Return [x, y] of the center of cell containing provided text 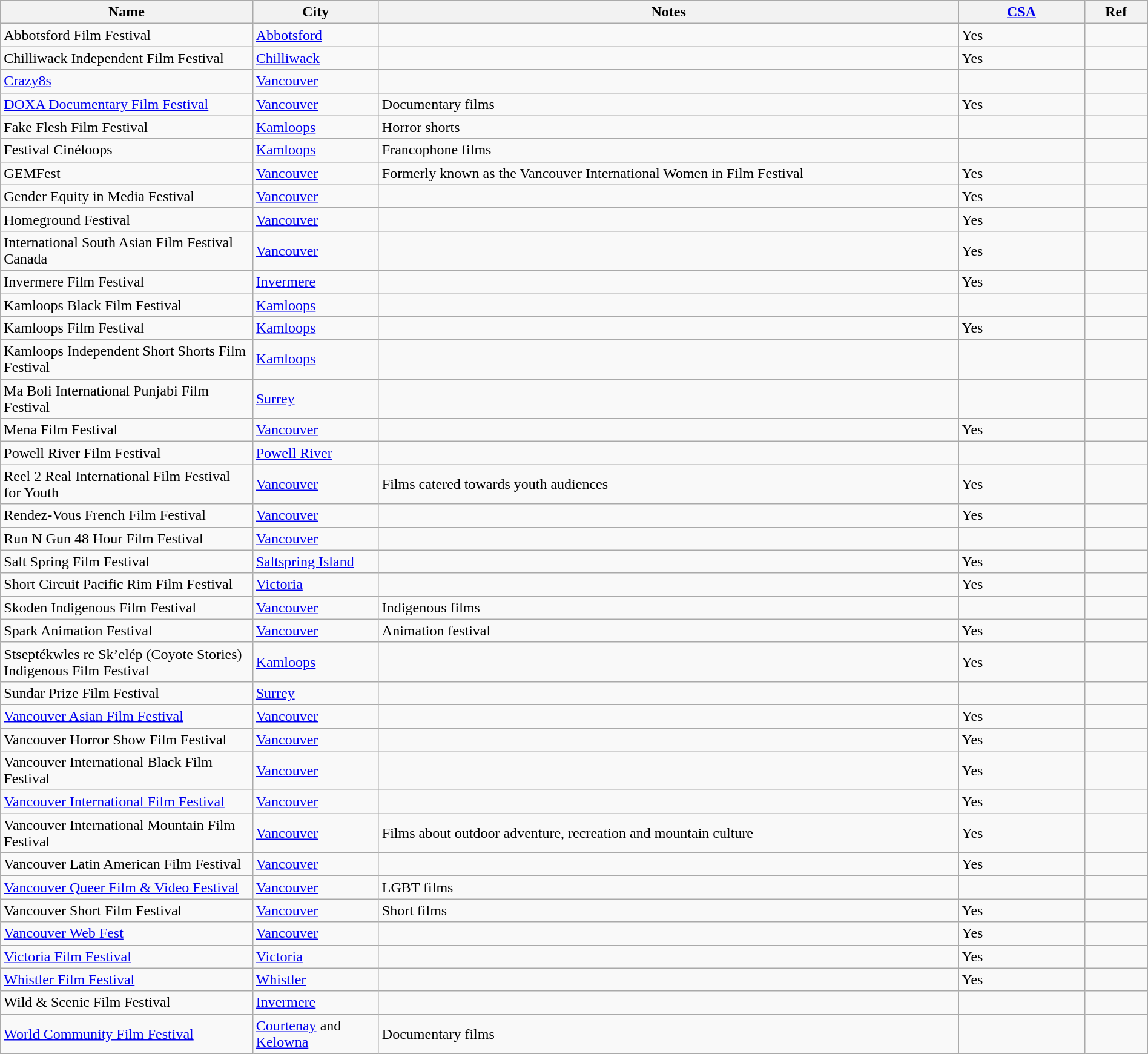
Skoden Indigenous Film Festival [127, 608]
Salt Spring Film Festival [127, 562]
Whistler Film Festival [127, 979]
Vancouver Horror Show Film Festival [127, 740]
Abbotsford [315, 35]
City [315, 12]
Wild & Scenic Film Festival [127, 1003]
Kamloops Black Film Festival [127, 305]
Films catered towards youth audiences [668, 485]
Short Circuit Pacific Rim Film Festival [127, 585]
Stseptékwles re Sk’elép (Coyote Stories) Indigenous Film Festival [127, 661]
Saltspring Island [315, 562]
DOXA Documentary Film Festival [127, 104]
Ref [1116, 12]
Abbotsford Film Festival [127, 35]
Reel 2 Real International Film Festival for Youth [127, 485]
Indigenous films [668, 608]
GEMFest [127, 173]
Vancouver Asian Film Festival [127, 716]
Notes [668, 12]
CSA [1021, 12]
Vancouver Web Fest [127, 933]
Crazy8s [127, 81]
Kamloops Film Festival [127, 328]
Vancouver International Mountain Film Festival [127, 834]
Victoria Film Festival [127, 956]
Vancouver Queer Film & Video Festival [127, 887]
Horror shorts [668, 127]
Fake Flesh Film Festival [127, 127]
Invermere Film Festival [127, 282]
Francophone films [668, 150]
International South Asian Film Festival Canada [127, 251]
Sundar Prize Film Festival [127, 693]
Rendez-Vous French Film Festival [127, 515]
Vancouver International Black Film Festival [127, 771]
Powell River Film Festival [127, 453]
Short films [668, 910]
Films about outdoor adventure, recreation and mountain culture [668, 834]
Powell River [315, 453]
Gender Equity in Media Festival [127, 196]
LGBT films [668, 887]
Festival Cinéloops [127, 150]
Chilliwack [315, 58]
Homeground Festival [127, 219]
Vancouver Latin American Film Festival [127, 864]
Vancouver Short Film Festival [127, 910]
Name [127, 12]
Run N Gun 48 Hour Film Festival [127, 539]
Spark Animation Festival [127, 631]
Mena Film Festival [127, 430]
Animation festival [668, 631]
Courtenay and Kelowna [315, 1033]
Ma Boli International Punjabi Film Festival [127, 399]
Kamloops Independent Short Shorts Film Festival [127, 360]
Vancouver International Film Festival [127, 802]
World Community Film Festival [127, 1033]
Chilliwack Independent Film Festival [127, 58]
Formerly known as the Vancouver International Women in Film Festival [668, 173]
Whistler [315, 979]
